Output the (x, y) coordinate of the center of the cell containing the given text.  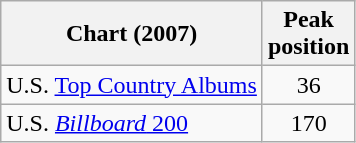
Chart (2007) (132, 34)
U.S. Top Country Albums (132, 85)
170 (308, 123)
Peakposition (308, 34)
36 (308, 85)
U.S. Billboard 200 (132, 123)
